Find where the given text appears and provide that cell's center as (x, y) coordinate. 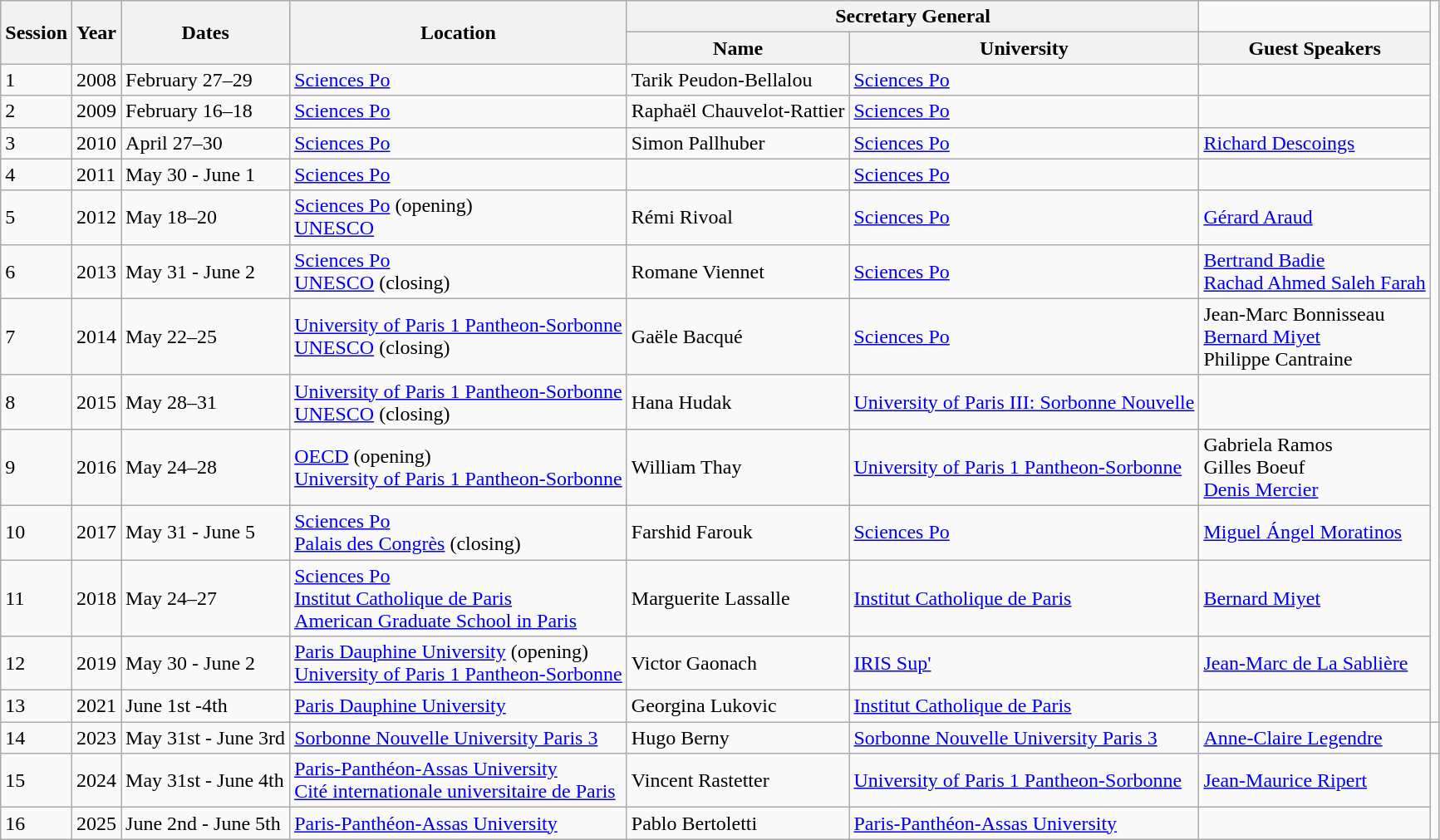
Gaële Bacqué (738, 336)
February 27–29 (206, 80)
8 (37, 402)
Location (459, 32)
13 (37, 706)
2021 (96, 706)
2019 (96, 663)
Sciences PoUNESCO (closing) (459, 271)
Bernard Miyet (1315, 598)
5 (37, 218)
Farshid Farouk (738, 532)
4 (37, 174)
2009 (96, 111)
Marguerite Lassalle (738, 598)
Richard Descoings (1315, 143)
Hana Hudak (738, 402)
May 30 - June 1 (206, 174)
Gérard Araud (1315, 218)
2015 (96, 402)
Romane Viennet (738, 271)
11 (37, 598)
Victor Gaonach (738, 663)
University of Paris III: Sorbonne Nouvelle (1024, 402)
14 (37, 738)
Paris Dauphine University (459, 706)
Year (96, 32)
6 (37, 271)
2012 (96, 218)
May 24–27 (206, 598)
Tarik Peudon-Bellalou (738, 80)
2017 (96, 532)
2 (37, 111)
May 31 - June 2 (206, 271)
2008 (96, 80)
June 1st -4th (206, 706)
15 (37, 781)
April 27–30 (206, 143)
Georgina Lukovic (738, 706)
May 31st - June 4th (206, 781)
16 (37, 823)
7 (37, 336)
Jean-Marc BonnisseauBernard MiyetPhilippe Cantraine (1315, 336)
University (1024, 48)
Name (738, 48)
May 24–28 (206, 467)
Vincent Rastetter (738, 781)
2013 (96, 271)
Hugo Berny (738, 738)
Session (37, 32)
Simon Pallhuber (738, 143)
Raphaël Chauvelot-Rattier (738, 111)
2023 (96, 738)
2018 (96, 598)
Bertrand BadieRachad Ahmed Saleh Farah (1315, 271)
2010 (96, 143)
Sciences PoPalais des Congrès (closing) (459, 532)
May 30 - June 2 (206, 663)
2014 (96, 336)
May 22–25 (206, 336)
9 (37, 467)
Paris-Panthéon-Assas UniversityCité internationale universitaire de Paris (459, 781)
May 31st - June 3rd (206, 738)
Pablo Bertoletti (738, 823)
1 (37, 80)
Paris Dauphine University (opening)University of Paris 1 Pantheon-Sorbonne (459, 663)
Sciences PoInstitut Catholique de ParisAmerican Graduate School in Paris (459, 598)
Miguel Ángel Moratinos (1315, 532)
10 (37, 532)
June 2nd - June 5th (206, 823)
Jean-Maurice Ripert (1315, 781)
IRIS Sup' (1024, 663)
Gabriela RamosGilles BoeufDenis Mercier (1315, 467)
Dates (206, 32)
Sciences Po (opening)UNESCO (459, 218)
Anne-Claire Legendre (1315, 738)
February 16–18 (206, 111)
Guest Speakers (1315, 48)
Rémi Rivoal (738, 218)
Secretary General (912, 17)
Jean-Marc de La Sablière (1315, 663)
OECD (opening)University of Paris 1 Pantheon-Sorbonne (459, 467)
May 18–20 (206, 218)
3 (37, 143)
2025 (96, 823)
May 28–31 (206, 402)
2016 (96, 467)
2011 (96, 174)
2024 (96, 781)
12 (37, 663)
William Thay (738, 467)
May 31 - June 5 (206, 532)
